Detect which cell encompasses the target text, then output its (X, Y) center coordinate. 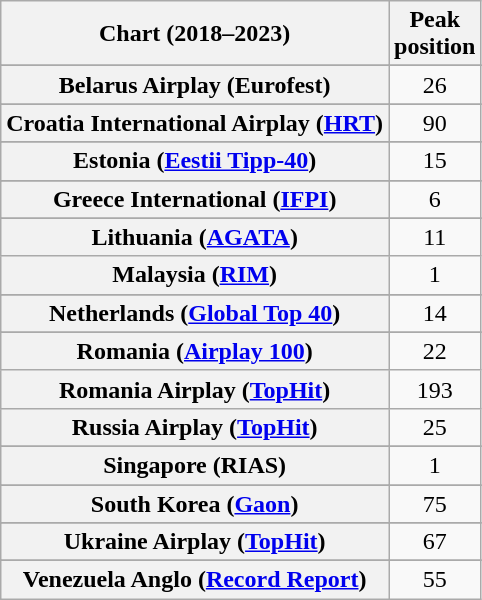
Estonia (Eestii Tipp-40) (195, 161)
Peakposition (435, 34)
Ukraine Airplay (TopHit) (195, 542)
67 (435, 542)
75 (435, 503)
Singapore (RIAS) (195, 465)
Netherlands (Global Top 40) (195, 313)
Croatia International Airplay (HRT) (195, 123)
22 (435, 351)
Belarus Airplay (Eurofest) (195, 85)
South Korea (Gaon) (195, 503)
Russia Airplay (TopHit) (195, 427)
Greece International (IFPI) (195, 199)
Chart (2018–2023) (195, 34)
55 (435, 580)
Venezuela Anglo (Record Report) (195, 580)
193 (435, 389)
Malaysia (RIM) (195, 275)
25 (435, 427)
6 (435, 199)
Romania (Airplay 100) (195, 351)
14 (435, 313)
26 (435, 85)
15 (435, 161)
90 (435, 123)
11 (435, 237)
Lithuania (AGATA) (195, 237)
Romania Airplay (TopHit) (195, 389)
